Output the [X, Y] coordinate of the center of the cell containing the given text.  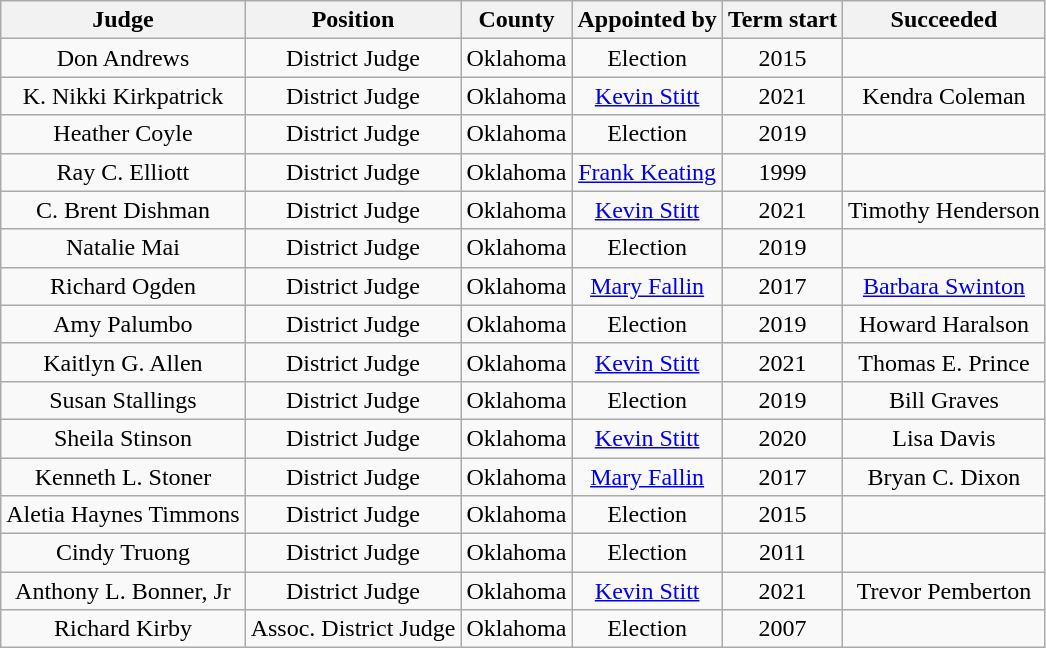
Appointed by [647, 20]
Heather Coyle [123, 134]
Bill Graves [944, 400]
2007 [782, 629]
Timothy Henderson [944, 210]
1999 [782, 172]
Susan Stallings [123, 400]
Kendra Coleman [944, 96]
Trevor Pemberton [944, 591]
Barbara Swinton [944, 286]
Richard Ogden [123, 286]
C. Brent Dishman [123, 210]
Bryan C. Dixon [944, 477]
Succeeded [944, 20]
Howard Haralson [944, 324]
Aletia Haynes Timmons [123, 515]
Judge [123, 20]
2020 [782, 438]
Lisa Davis [944, 438]
Amy Palumbo [123, 324]
K. Nikki Kirkpatrick [123, 96]
2011 [782, 553]
Position [353, 20]
Cindy Truong [123, 553]
Kaitlyn G. Allen [123, 362]
Natalie Mai [123, 248]
County [516, 20]
Thomas E. Prince [944, 362]
Richard Kirby [123, 629]
Anthony L. Bonner, Jr [123, 591]
Assoc. District Judge [353, 629]
Frank Keating [647, 172]
Ray C. Elliott [123, 172]
Kenneth L. Stoner [123, 477]
Term start [782, 20]
Sheila Stinson [123, 438]
Don Andrews [123, 58]
